Search for the cell housing the specified text and yield its [x, y] center coordinate. 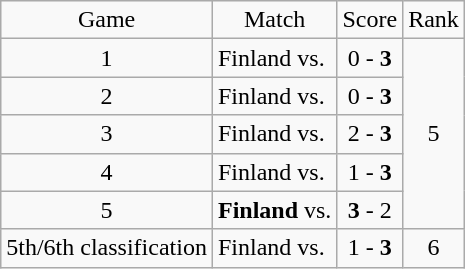
5th/6th classification [107, 248]
2 [107, 96]
Match [274, 20]
1 [107, 58]
2 - 3 [370, 134]
Rank [434, 20]
6 [434, 248]
4 [107, 172]
3 [107, 134]
Score [370, 20]
3 - 2 [370, 210]
Game [107, 20]
